For the text-containing cell, return its midpoint in [X, Y] coordinate format. 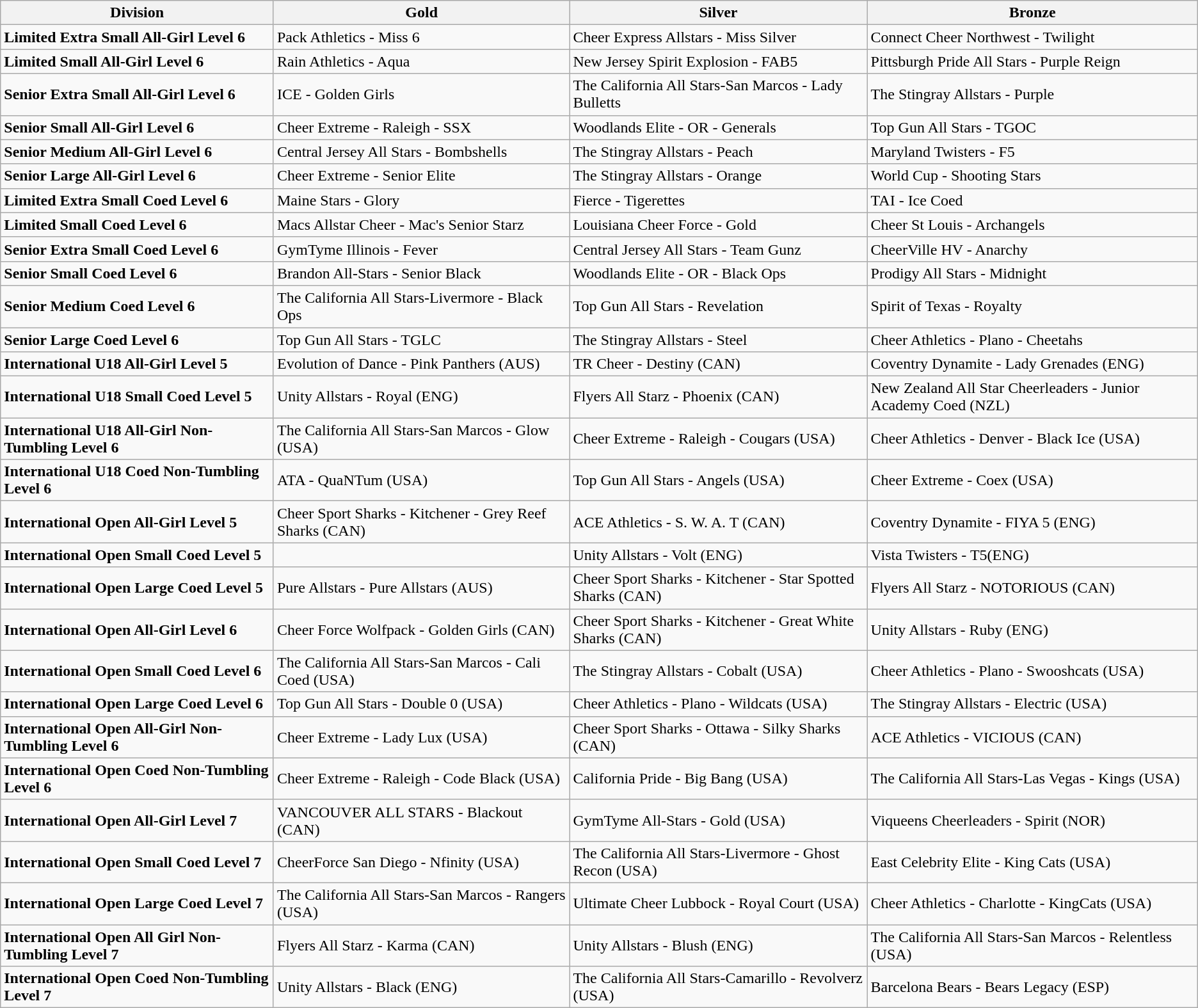
Silver [718, 13]
Senior Medium Coed Level 6 [137, 306]
International Open All-Girl Level 6 [137, 630]
Cheer Athletics - Denver - Black Ice (USA) [1032, 439]
ATA - QuaNTum (USA) [421, 480]
East Celebrity Elite - King Cats (USA) [1032, 861]
ACE Athletics - S. W. A. T (CAN) [718, 522]
CheerForce San Diego - Nfinity (USA) [421, 861]
Cheer Extreme - Senior Elite [421, 176]
Unity Allstars - Volt (ENG) [718, 555]
Gold [421, 13]
Limited Extra Small Coed Level 6 [137, 200]
International Open All-Girl Non-Tumbling Level 6 [137, 737]
International U18 All-Girl Non-Tumbling Level 6 [137, 439]
Central Jersey All Stars - Team Gunz [718, 249]
International Open All-Girl Level 5 [137, 522]
Top Gun All Stars - TGOC [1032, 127]
TAI - Ice Coed [1032, 200]
New Jersey Spirit Explosion - FAB5 [718, 61]
Unity Allstars - Blush (ENG) [718, 945]
The California All Stars-San Marcos - Glow (USA) [421, 439]
Fierce - Tigerettes [718, 200]
International Open Large Coed Level 5 [137, 588]
Top Gun All Stars - Revelation [718, 306]
Cheer Force Wolfpack - Golden Girls (CAN) [421, 630]
World Cup - Shooting Stars [1032, 176]
Coventry Dynamite - Lady Grenades (ENG) [1032, 364]
Top Gun All Stars - Angels (USA) [718, 480]
Cheer St Louis - Archangels [1032, 225]
Cheer Extreme - Lady Lux (USA) [421, 737]
Spirit of Texas - Royalty [1032, 306]
The California All Stars-San Marcos - Cali Coed (USA) [421, 671]
The Stingray Allstars - Peach [718, 152]
Ultimate Cheer Lubbock - Royal Court (USA) [718, 904]
Limited Extra Small All-Girl Level 6 [137, 37]
Cheer Sport Sharks - Kitchener - Grey Reef Sharks (CAN) [421, 522]
GymTyme All-Stars - Gold (USA) [718, 820]
Louisiana Cheer Force - Gold [718, 225]
VANCOUVER ALL STARS - Blackout (CAN) [421, 820]
Maryland Twisters - F5 [1032, 152]
CheerVille HV - Anarchy [1032, 249]
Central Jersey All Stars - Bombshells [421, 152]
The California All Stars-San Marcos - Rangers (USA) [421, 904]
Connect Cheer Northwest - Twilight [1032, 37]
International U18 Small Coed Level 5 [137, 397]
New Zealand All Star Cheerleaders - Junior Academy Coed (NZL) [1032, 397]
International Open Small Coed Level 5 [137, 555]
Cheer Extreme - Raleigh - SSX [421, 127]
Division [137, 13]
Brandon All-Stars - Senior Black [421, 273]
Cheer Sport Sharks - Kitchener - Star Spotted Sharks (CAN) [718, 588]
Flyers All Starz - NOTORIOUS (CAN) [1032, 588]
Unity Allstars - Ruby (ENG) [1032, 630]
Unity Allstars - Black (ENG) [421, 987]
International Open Coed Non-Tumbling Level 7 [137, 987]
The California All Stars-Las Vegas - Kings (USA) [1032, 778]
Senior Medium All-Girl Level 6 [137, 152]
Unity Allstars - Royal (ENG) [421, 397]
GymTyme Illinois - Fever [421, 249]
The Stingray Allstars - Orange [718, 176]
Cheer Extreme - Raleigh - Cougars (USA) [718, 439]
Flyers All Starz - Karma (CAN) [421, 945]
Vista Twisters - T5(ENG) [1032, 555]
TR Cheer - Destiny (CAN) [718, 364]
Woodlands Elite - OR - Generals [718, 127]
The California All Stars-San Marcos - Relentless (USA) [1032, 945]
Senior Large All-Girl Level 6 [137, 176]
The Stingray Allstars - Steel [718, 340]
Limited Small All-Girl Level 6 [137, 61]
Top Gun All Stars - Double 0 (USA) [421, 704]
Pack Athletics - Miss 6 [421, 37]
Cheer Sport Sharks - Ottawa - Silky Sharks (CAN) [718, 737]
Cheer Athletics - Plano - Wildcats (USA) [718, 704]
International Open Small Coed Level 7 [137, 861]
Senior Small All-Girl Level 6 [137, 127]
International U18 All-Girl Level 5 [137, 364]
The Stingray Allstars - Purple [1032, 95]
International Open Small Coed Level 6 [137, 671]
Cheer Athletics - Plano - Swooshcats (USA) [1032, 671]
International Open Large Coed Level 7 [137, 904]
Maine Stars - Glory [421, 200]
Bronze [1032, 13]
International Open All-Girl Level 7 [137, 820]
Limited Small Coed Level 6 [137, 225]
Viqueens Cheerleaders - Spirit (NOR) [1032, 820]
International U18 Coed Non-Tumbling Level 6 [137, 480]
The Stingray Allstars - Cobalt (USA) [718, 671]
Cheer Extreme - Coex (USA) [1032, 480]
Pure Allstars - Pure Allstars (AUS) [421, 588]
Barcelona Bears - Bears Legacy (ESP) [1032, 987]
Cheer Extreme - Raleigh - Code Black (USA) [421, 778]
Pittsburgh Pride All Stars - Purple Reign [1032, 61]
Woodlands Elite - OR - Black Ops [718, 273]
Senior Large Coed Level 6 [137, 340]
The California All Stars-Camarillo - Revolverz (USA) [718, 987]
Senior Extra Small All-Girl Level 6 [137, 95]
International Open Large Coed Level 6 [137, 704]
California Pride - Big Bang (USA) [718, 778]
Cheer Athletics - Plano - Cheetahs [1032, 340]
Rain Athletics - Aqua [421, 61]
Prodigy All Stars - Midnight [1032, 273]
Macs Allstar Cheer - Mac's Senior Starz [421, 225]
International Open Coed Non-Tumbling Level 6 [137, 778]
Top Gun All Stars - TGLC [421, 340]
The California All Stars-Livermore - Black Ops [421, 306]
Flyers All Starz - Phoenix (CAN) [718, 397]
The Stingray Allstars - Electric (USA) [1032, 704]
ICE - Golden Girls [421, 95]
Cheer Express Allstars - Miss Silver [718, 37]
Senior Small Coed Level 6 [137, 273]
The California All Stars-Livermore - Ghost Recon (USA) [718, 861]
Cheer Athletics - Charlotte - KingCats (USA) [1032, 904]
International Open All Girl Non-Tumbling Level 7 [137, 945]
Coventry Dynamite - FIYA 5 (ENG) [1032, 522]
The California All Stars-San Marcos - Lady Bulletts [718, 95]
Cheer Sport Sharks - Kitchener - Great White Sharks (CAN) [718, 630]
Senior Extra Small Coed Level 6 [137, 249]
ACE Athletics - VICIOUS (CAN) [1032, 737]
Evolution of Dance - Pink Panthers (AUS) [421, 364]
